Return [X, Y] of the center of cell containing provided text 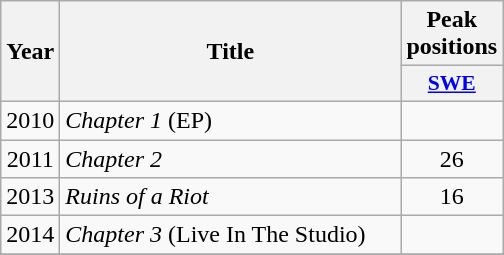
Title [230, 52]
2010 [30, 120]
Peak positions [452, 34]
16 [452, 197]
Chapter 1 (EP) [230, 120]
2011 [30, 159]
Ruins of a Riot [230, 197]
2014 [30, 235]
26 [452, 159]
Chapter 2 [230, 159]
2013 [30, 197]
Year [30, 52]
SWE [452, 84]
Chapter 3 (Live In The Studio) [230, 235]
